From the cell containing the given text, extract its center point as (X, Y) coordinate. 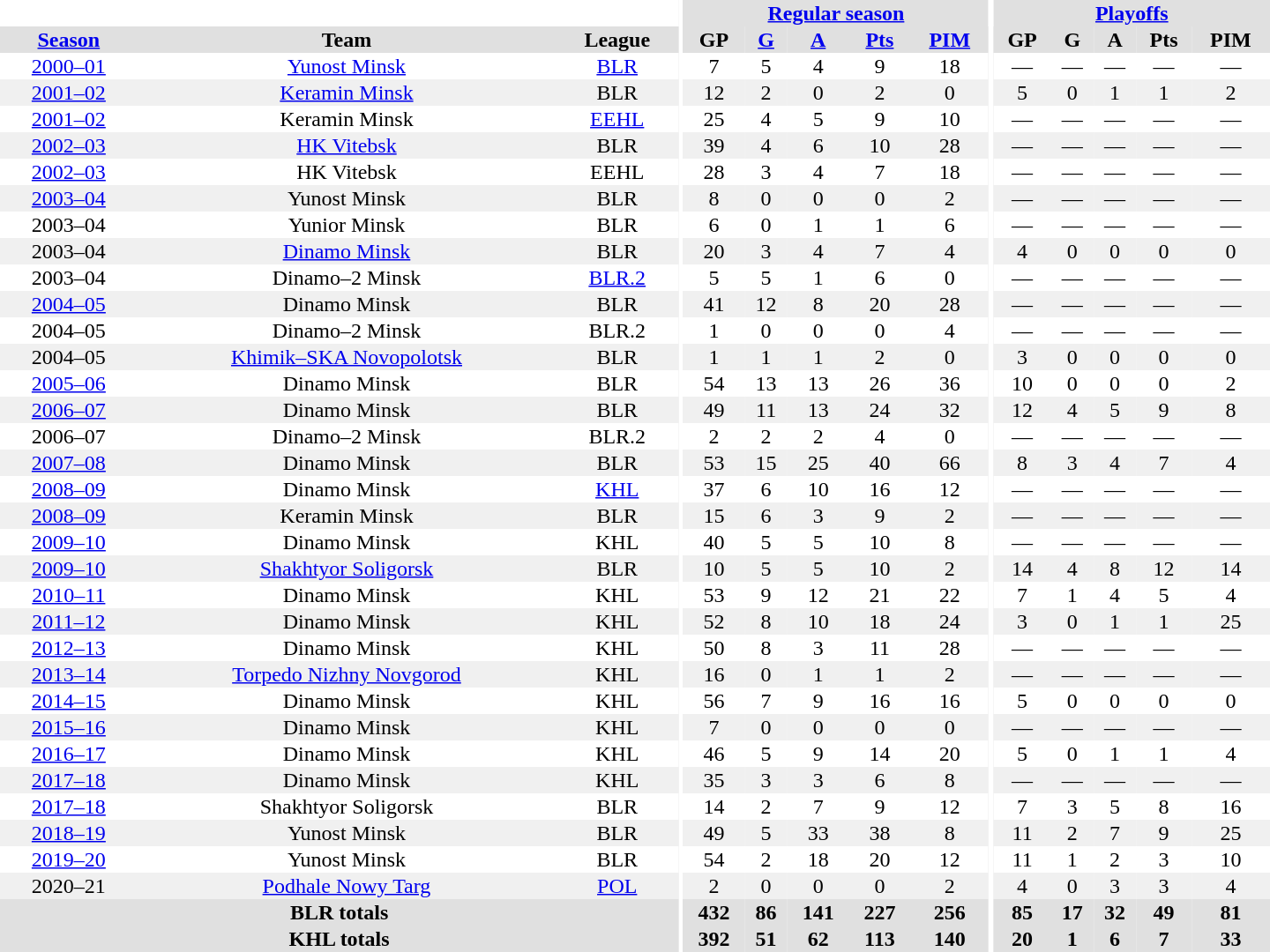
Podhale Nowy Targ (347, 886)
140 (949, 939)
2005–06 (69, 383)
41 (714, 304)
392 (714, 939)
Season (69, 40)
2010–11 (69, 595)
46 (714, 754)
Torpedo Nizhny Novgorod (347, 674)
85 (1023, 912)
2014–15 (69, 701)
39 (714, 145)
2015–16 (69, 727)
Khimik–SKA Novopolotsk (347, 357)
2012–13 (69, 648)
26 (880, 383)
2000–01 (69, 66)
52 (714, 621)
2016–17 (69, 754)
2018–19 (69, 833)
22 (949, 595)
21 (880, 595)
Yunior Minsk (347, 225)
141 (818, 912)
2011–12 (69, 621)
56 (714, 701)
Team (347, 40)
2013–14 (69, 674)
POL (617, 886)
81 (1231, 912)
113 (880, 939)
227 (880, 912)
51 (766, 939)
League (617, 40)
Playoffs (1132, 13)
35 (714, 780)
BLR totals (339, 912)
66 (949, 463)
432 (714, 912)
62 (818, 939)
Regular season (836, 13)
36 (949, 383)
2019–20 (69, 859)
37 (714, 489)
38 (880, 833)
256 (949, 912)
17 (1072, 912)
50 (714, 648)
2020–21 (69, 886)
86 (766, 912)
KHL totals (339, 939)
2007–08 (69, 463)
